Detect which cell encompasses the target text, then output its (x, y) center coordinate. 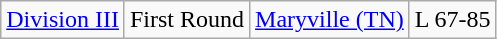
Division III (63, 20)
Maryville (TN) (330, 20)
L 67-85 (452, 20)
First Round (186, 20)
